Output the [X, Y] coordinate of the center of the cell containing the given text.  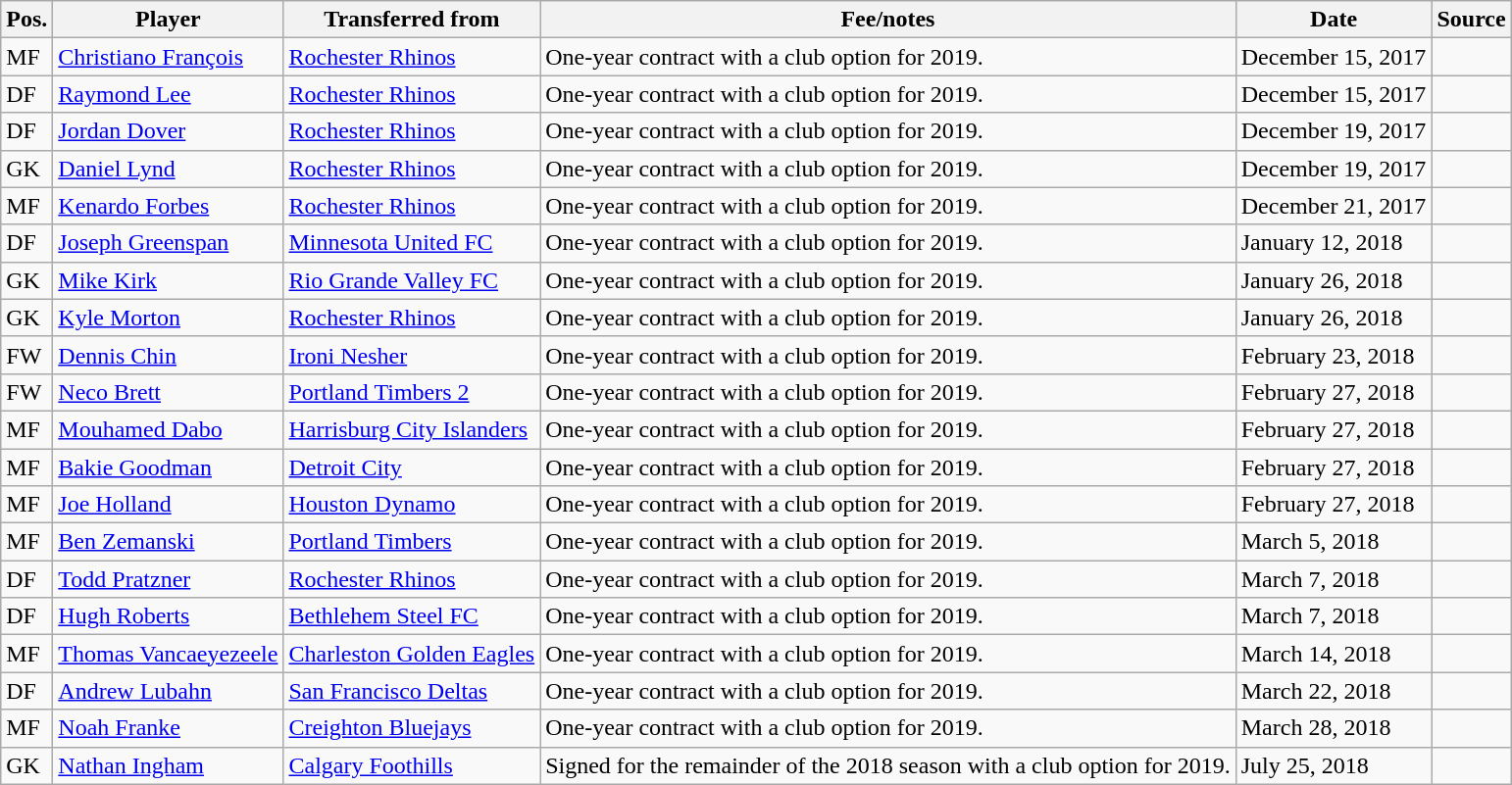
Joseph Greenspan [169, 243]
Christiano François [169, 57]
Player [169, 20]
Date [1334, 20]
Raymond Lee [169, 94]
Fee/notes [888, 20]
March 22, 2018 [1334, 691]
Portland Timbers [412, 542]
Minnesota United FC [412, 243]
Nathan Ingham [169, 765]
Transferred from [412, 20]
Bakie Goodman [169, 467]
Dennis Chin [169, 355]
March 5, 2018 [1334, 542]
Daniel Lynd [169, 169]
Source [1471, 20]
Andrew Lubahn [169, 691]
Todd Pratzner [169, 579]
Calgary Foothills [412, 765]
Pos. [27, 20]
Kyle Morton [169, 318]
July 25, 2018 [1334, 765]
Rio Grande Valley FC [412, 280]
January 12, 2018 [1334, 243]
December 21, 2017 [1334, 206]
Kenardo Forbes [169, 206]
February 23, 2018 [1334, 355]
Noah Franke [169, 728]
Jordan Dover [169, 131]
Creighton Bluejays [412, 728]
March 28, 2018 [1334, 728]
San Francisco Deltas [412, 691]
Harrisburg City Islanders [412, 429]
Mouhamed Dabo [169, 429]
Mike Kirk [169, 280]
Portland Timbers 2 [412, 392]
March 14, 2018 [1334, 654]
Neco Brett [169, 392]
Houston Dynamo [412, 505]
Thomas Vancaeyezeele [169, 654]
Joe Holland [169, 505]
Detroit City [412, 467]
Ironi Nesher [412, 355]
Ben Zemanski [169, 542]
Hugh Roberts [169, 616]
Bethlehem Steel FC [412, 616]
Signed for the remainder of the 2018 season with a club option for 2019. [888, 765]
Charleston Golden Eagles [412, 654]
